Capture the cell that displays the provided text and extract its [x, y] central coordinate. 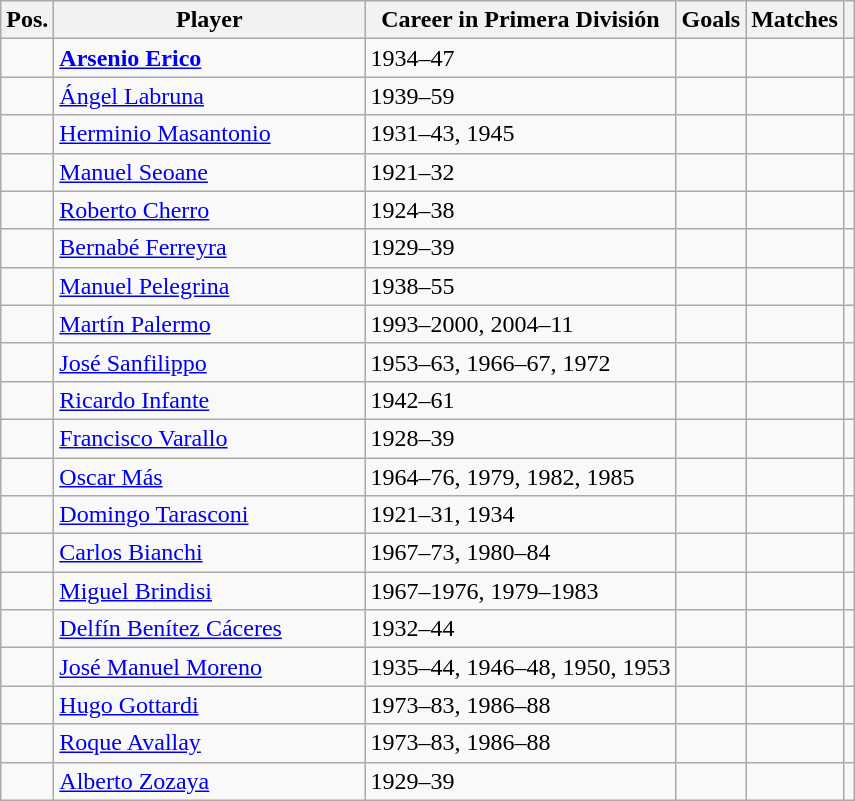
1921–31, 1934 [520, 515]
Bernabé Ferreyra [210, 248]
1931–43, 1945 [520, 134]
Martín Palermo [210, 324]
1928–39 [520, 438]
Miguel Brindisi [210, 591]
1934–47 [520, 58]
1935–44, 1946–48, 1950, 1953 [520, 667]
Manuel Pelegrina [210, 286]
1939–59 [520, 96]
José Manuel Moreno [210, 667]
1964–76, 1979, 1982, 1985 [520, 477]
1942–61 [520, 400]
Roberto Cherro [210, 210]
Pos. [28, 20]
Domingo Tarasconi [210, 515]
Ricardo Infante [210, 400]
Arsenio Erico [210, 58]
Player [210, 20]
Hugo Gottardi [210, 705]
Manuel Seoane [210, 172]
1967–1976, 1979–1983 [520, 591]
Roque Avallay [210, 743]
Francisco Varallo [210, 438]
1938–55 [520, 286]
Alberto Zozaya [210, 781]
1993–2000, 2004–11 [520, 324]
Herminio Masantonio [210, 134]
1924–38 [520, 210]
Goals [711, 20]
José Sanfilippo [210, 362]
1932–44 [520, 629]
Ángel Labruna [210, 96]
1967–73, 1980–84 [520, 553]
1921–32 [520, 172]
Matches [795, 20]
1953–63, 1966–67, 1972 [520, 362]
Carlos Bianchi [210, 553]
Oscar Más [210, 477]
Delfín Benítez Cáceres [210, 629]
Career in Primera División [520, 20]
